Pinpoint the cell where the given text exists, returning its [x, y] midpoint coordinate. 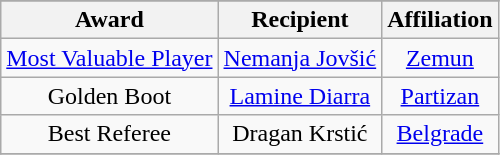
Partizan [440, 96]
Nemanja Jovšić [300, 58]
Golden Boot [110, 96]
Lamine Diarra [300, 96]
Best Referee [110, 134]
Zemun [440, 58]
Award [110, 20]
Recipient [300, 20]
Dragan Krstić [300, 134]
Most Valuable Player [110, 58]
Affiliation [440, 20]
Belgrade [440, 134]
